Extract the [X, Y] coordinate from the center of the cell holding the provided text.  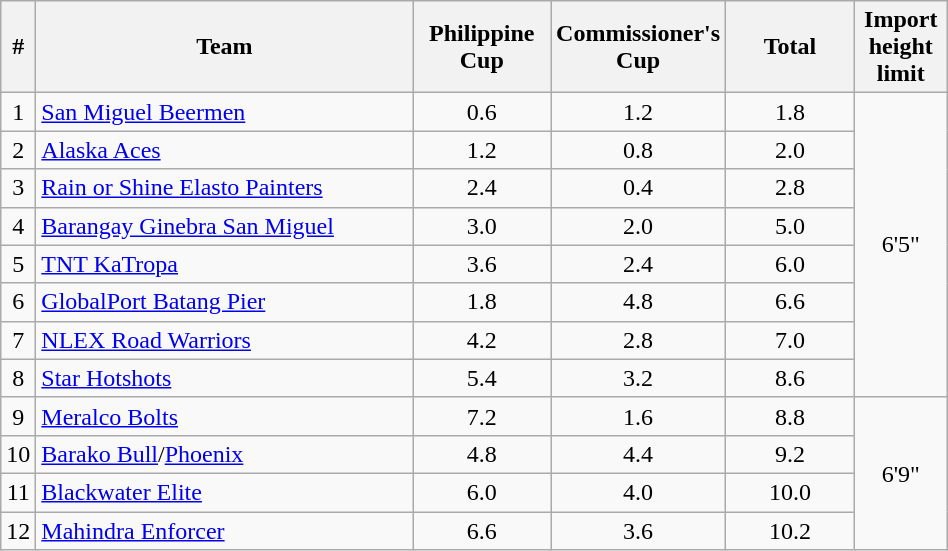
Alaska Aces [224, 150]
San Miguel Beermen [224, 112]
9.2 [790, 454]
7.0 [790, 340]
0.8 [638, 150]
11 [18, 492]
6'9" [900, 473]
Barako Bull/Phoenix [224, 454]
Commissioner's Cup [638, 47]
Blackwater Elite [224, 492]
10.2 [790, 531]
Rain or Shine Elasto Painters [224, 188]
4.0 [638, 492]
4.2 [482, 340]
6 [18, 302]
Meralco Bolts [224, 416]
7.2 [482, 416]
0.4 [638, 188]
7 [18, 340]
9 [18, 416]
5.4 [482, 378]
TNT KaTropa [224, 264]
12 [18, 531]
Barangay Ginebra San Miguel [224, 226]
# [18, 47]
NLEX Road Warriors [224, 340]
1.6 [638, 416]
Mahindra Enforcer [224, 531]
5.0 [790, 226]
8.8 [790, 416]
3.2 [638, 378]
8.6 [790, 378]
5 [18, 264]
8 [18, 378]
1 [18, 112]
2 [18, 150]
Team [224, 47]
4.4 [638, 454]
Star Hotshots [224, 378]
10.0 [790, 492]
3 [18, 188]
4 [18, 226]
6'5" [900, 245]
3.0 [482, 226]
Import height limit [900, 47]
0.6 [482, 112]
10 [18, 454]
GlobalPort Batang Pier [224, 302]
Total [790, 47]
Philippine Cup [482, 47]
